Output the (X, Y) coordinate of the center of the cell containing the given text.  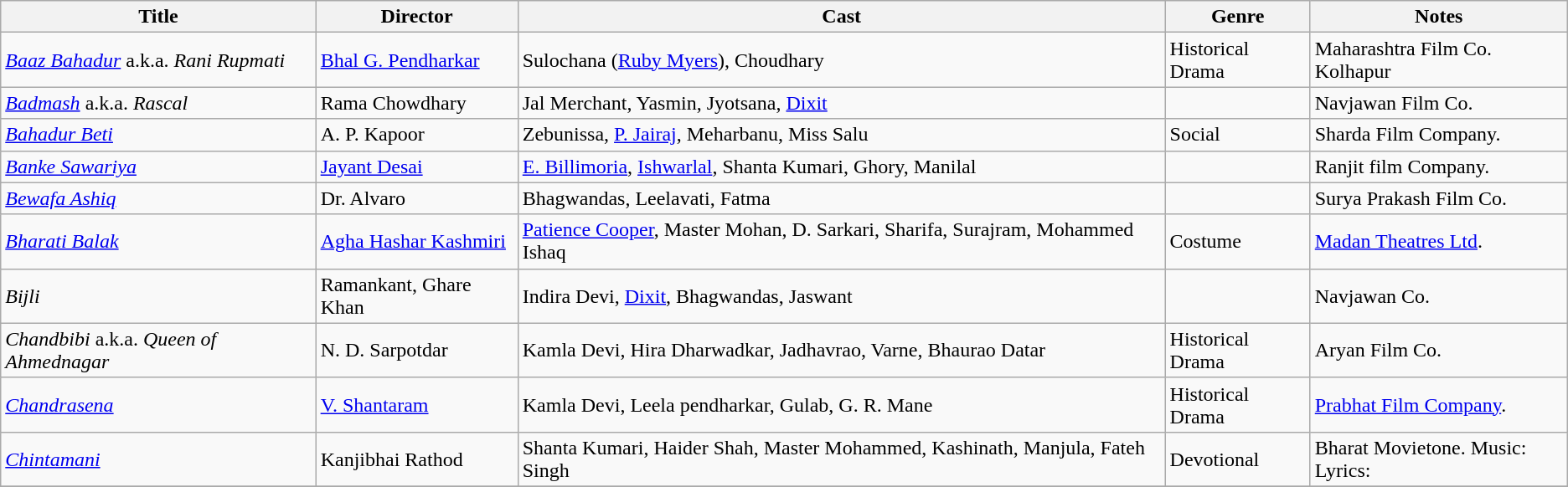
Genre (1238, 17)
Jayant Desai (417, 167)
Title (158, 17)
Bijli (158, 296)
Costume (1238, 241)
A. P. Kapoor (417, 135)
Bhal G. Pendharkar (417, 60)
Maharashtra Film Co. Kolhapur (1439, 60)
Kanjibhai Rathod (417, 459)
Patience Cooper, Master Mohan, D. Sarkari, Sharifa, Surajram, Mohammed Ishaq (841, 241)
Kamla Devi, Leela pendharkar, Gulab, G. R. Mane (841, 405)
Shanta Kumari, Haider Shah, Master Mohammed, Kashinath, Manjula, Fateh Singh (841, 459)
Jal Merchant, Yasmin, Jyotsana, Dixit (841, 103)
Navjawan Co. (1439, 296)
Chandbibi a.k.a. Queen of Ahmednagar (158, 350)
Rama Chowdhary (417, 103)
Bewafa Ashiq (158, 198)
Dr. Alvaro (417, 198)
Baaz Bahadur a.k.a. Rani Rupmati (158, 60)
Bhagwandas, Leelavati, Fatma (841, 198)
Indira Devi, Dixit, Bhagwandas, Jaswant (841, 296)
Director (417, 17)
V. Shantaram (417, 405)
Zebunissa, P. Jairaj, Meharbanu, Miss Salu (841, 135)
Chintamani (158, 459)
Surya Prakash Film Co. (1439, 198)
Banke Sawariya (158, 167)
Prabhat Film Company. (1439, 405)
N. D. Sarpotdar (417, 350)
Bharat Movietone. Music: Lyrics: (1439, 459)
Aryan Film Co. (1439, 350)
Sharda Film Company. (1439, 135)
Cast (841, 17)
Devotional (1238, 459)
Ranjit film Company. (1439, 167)
Navjawan Film Co. (1439, 103)
Ramankant, Ghare Khan (417, 296)
Badmash a.k.a. Rascal (158, 103)
Madan Theatres Ltd. (1439, 241)
Kamla Devi, Hira Dharwadkar, Jadhavrao, Varne, Bhaurao Datar (841, 350)
Bharati Balak (158, 241)
Notes (1439, 17)
Agha Hashar Kashmiri (417, 241)
E. Billimoria, Ishwarlal, Shanta Kumari, Ghory, Manilal (841, 167)
Sulochana (Ruby Myers), Choudhary (841, 60)
Social (1238, 135)
Chandrasena (158, 405)
Bahadur Beti (158, 135)
